Provide the (X, Y) coordinate of the cell's center where the given text is located.  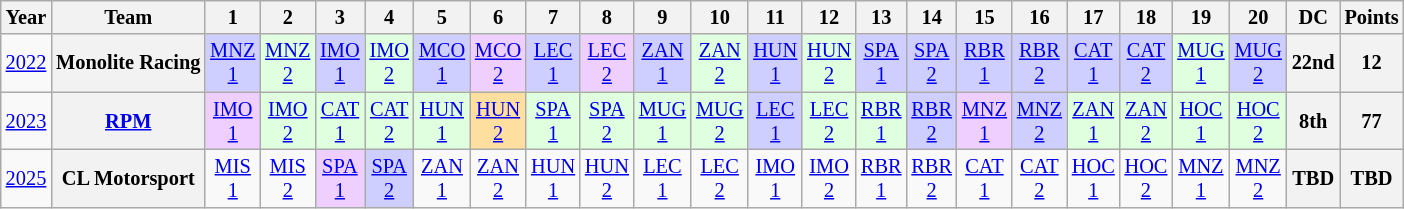
Monolite Racing (128, 63)
8th (1314, 121)
10 (720, 17)
11 (775, 17)
3 (340, 17)
8 (607, 17)
2 (288, 17)
2025 (26, 178)
15 (984, 17)
MCO2 (498, 63)
22nd (1314, 63)
Team (128, 17)
7 (553, 17)
17 (1094, 17)
20 (1258, 17)
18 (1146, 17)
6 (498, 17)
5 (442, 17)
77 (1372, 121)
19 (1200, 17)
2023 (26, 121)
9 (662, 17)
RPM (128, 121)
13 (881, 17)
1 (232, 17)
MIS2 (288, 178)
14 (931, 17)
16 (1040, 17)
MCO1 (442, 63)
Points (1372, 17)
MIS1 (232, 178)
2022 (26, 63)
DC (1314, 17)
4 (390, 17)
CL Motorsport (128, 178)
Year (26, 17)
